Detect which cell encompasses the target text, then output its (X, Y) center coordinate. 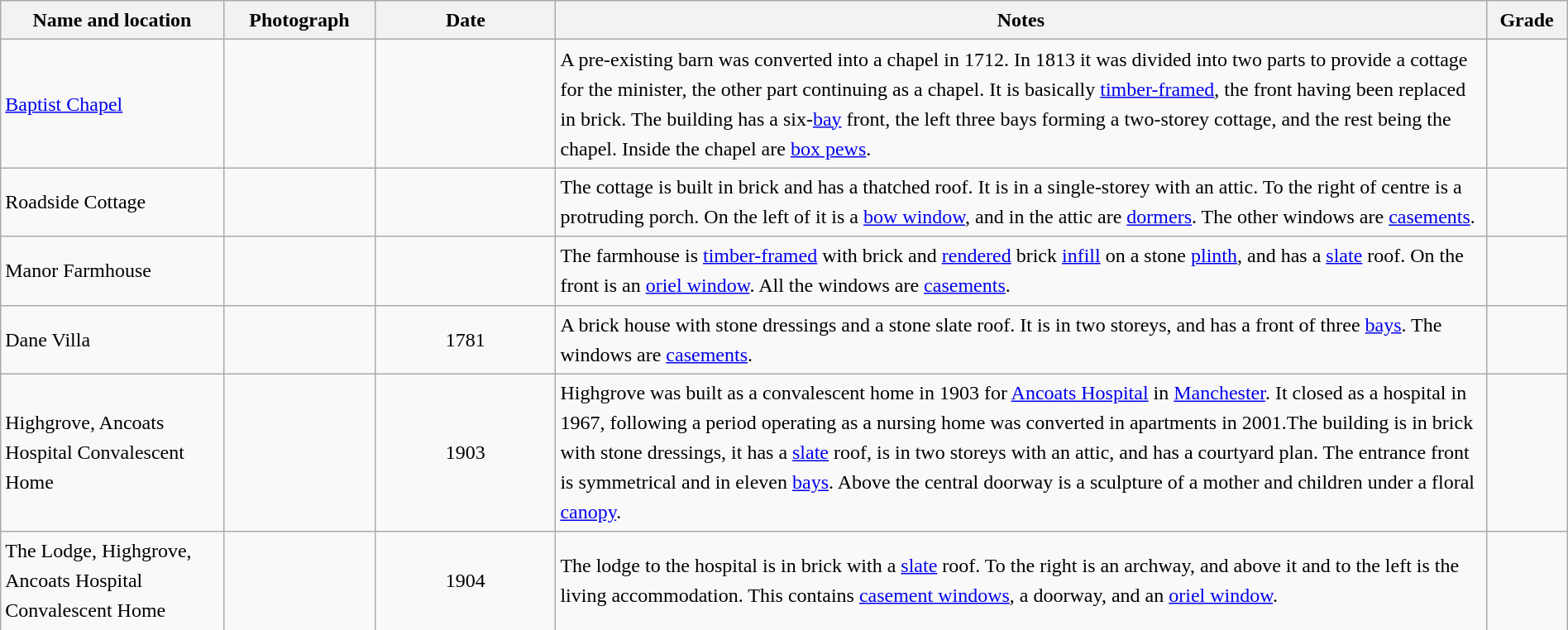
1904 (466, 580)
1903 (466, 453)
Highgrove, Ancoats Hospital Convalescent Home (112, 453)
Grade (1527, 20)
Name and location (112, 20)
1781 (466, 339)
A brick house with stone dressings and a stone slate roof. It is in two storeys, and has a front of three bays. The windows are casements. (1021, 339)
Dane Villa (112, 339)
Date (466, 20)
Photograph (299, 20)
Manor Farmhouse (112, 271)
Notes (1021, 20)
The Lodge, Highgrove, Ancoats Hospital Convalescent Home (112, 580)
Roadside Cottage (112, 202)
Baptist Chapel (112, 104)
